Identify which cell holds the provided text, then report its (X, Y) central coordinate. 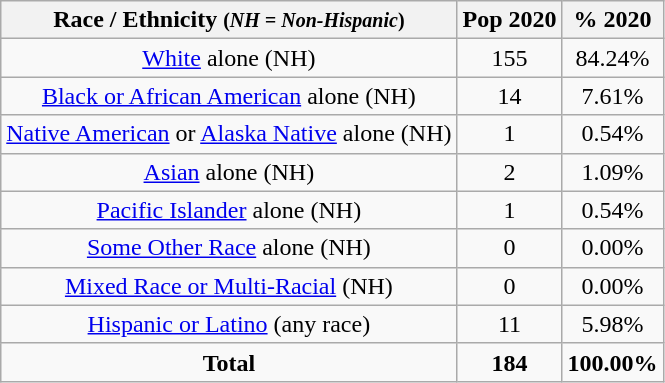
White alone (NH) (229, 58)
% 2020 (612, 20)
Race / Ethnicity (NH = Non-Hispanic) (229, 20)
1.09% (612, 172)
Hispanic or Latino (any race) (229, 324)
155 (510, 58)
5.98% (612, 324)
84.24% (612, 58)
14 (510, 96)
2 (510, 172)
Asian alone (NH) (229, 172)
Mixed Race or Multi-Racial (NH) (229, 286)
Black or African American alone (NH) (229, 96)
Pacific Islander alone (NH) (229, 210)
Some Other Race alone (NH) (229, 248)
100.00% (612, 362)
Native American or Alaska Native alone (NH) (229, 134)
11 (510, 324)
184 (510, 362)
7.61% (612, 96)
Total (229, 362)
Pop 2020 (510, 20)
